For the text-containing cell, return its midpoint in [x, y] coordinate format. 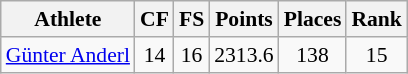
Rank [376, 19]
14 [154, 55]
FS [192, 19]
Günter Anderl [68, 55]
Points [244, 19]
Places [313, 19]
16 [192, 55]
Athlete [68, 19]
2313.6 [244, 55]
138 [313, 55]
15 [376, 55]
CF [154, 19]
